Detect which cell encompasses the target text, then output its (X, Y) center coordinate. 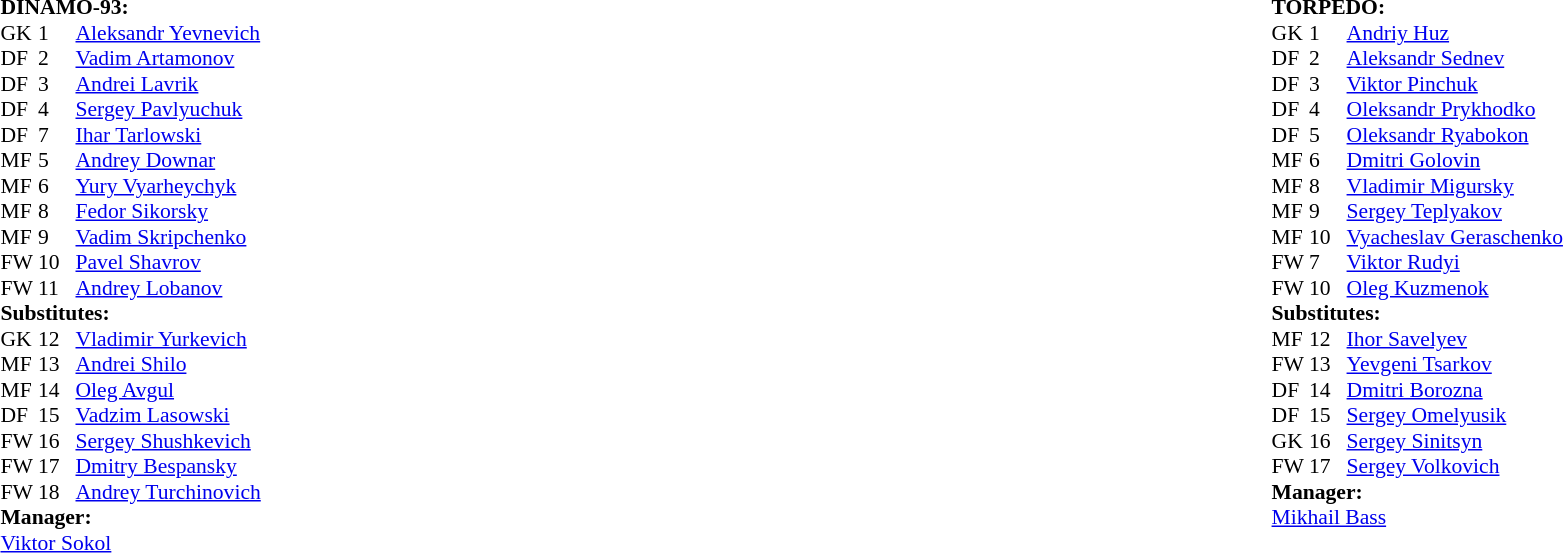
Oleg Kuzmenok (1455, 288)
Sergey Volkovich (1455, 467)
Vadzim Lasowski (168, 415)
Mikhail Bass (1418, 517)
Pavel Shavrov (168, 263)
Fedor Sikorsky (168, 211)
Yury Vyarheychyk (168, 186)
Vadim Artamonov (168, 59)
18 (57, 492)
Sergey Teplyakov (1455, 211)
Vadim Skripchenko (168, 237)
Andrei Shilo (168, 365)
Vyacheslav Geraschenko (1455, 237)
Andrey Downar (168, 161)
Andrei Lavrik (168, 84)
Dmitri Golovin (1455, 161)
Viktor Pinchuk (1455, 84)
Yevgeni Tsarkov (1455, 365)
Andriy Huz (1455, 33)
Andrey Lobanov (168, 288)
Aleksandr Sednev (1455, 59)
Andrey Turchinovich (168, 492)
Dmitri Borozna (1455, 390)
Ihor Savelyev (1455, 339)
Vladimir Yurkevich (168, 339)
Aleksandr Yevnevich (168, 33)
11 (57, 288)
Sergey Pavlyuchuk (168, 109)
Sergey Shushkevich (168, 441)
Sergey Omelyusik (1455, 415)
Vladimir Migursky (1455, 186)
Oleg Avgul (168, 390)
Viktor Rudyi (1455, 263)
Oleksandr Ryabokon (1455, 135)
Dmitry Bespansky (168, 467)
Oleksandr Prykhodko (1455, 109)
Ihar Tarlowski (168, 135)
Sergey Sinitsyn (1455, 441)
